From the cell containing the given text, extract its center point as (x, y) coordinate. 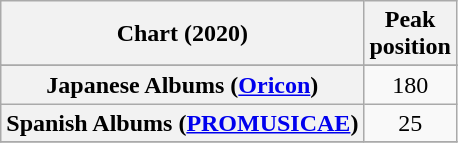
Spanish Albums (PROMUSICAE) (182, 123)
Peakposition (410, 34)
Japanese Albums (Oricon) (182, 85)
180 (410, 85)
25 (410, 123)
Chart (2020) (182, 34)
